Scan for the cell matching the given text and deliver its [X, Y] coordinate at center. 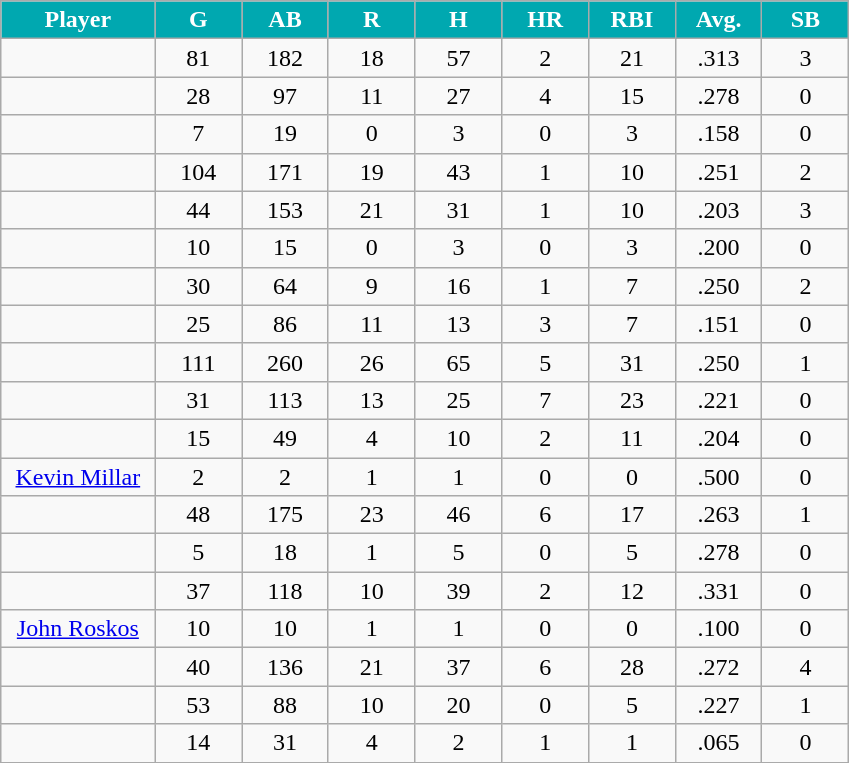
39 [458, 591]
.263 [718, 515]
17 [632, 515]
Kevin Millar [78, 477]
.331 [718, 591]
.151 [718, 324]
HR [546, 20]
53 [198, 705]
.203 [718, 210]
104 [198, 172]
136 [286, 667]
John Roskos [78, 629]
118 [286, 591]
.200 [718, 248]
86 [286, 324]
G [198, 20]
57 [458, 58]
171 [286, 172]
153 [286, 210]
R [372, 20]
26 [372, 362]
43 [458, 172]
260 [286, 362]
88 [286, 705]
20 [458, 705]
81 [198, 58]
40 [198, 667]
.272 [718, 667]
44 [198, 210]
175 [286, 515]
.204 [718, 438]
.100 [718, 629]
.251 [718, 172]
111 [198, 362]
113 [286, 400]
AB [286, 20]
12 [632, 591]
.313 [718, 58]
64 [286, 286]
SB [806, 20]
97 [286, 96]
.227 [718, 705]
H [458, 20]
182 [286, 58]
RBI [632, 20]
14 [198, 743]
9 [372, 286]
16 [458, 286]
Avg. [718, 20]
46 [458, 515]
30 [198, 286]
27 [458, 96]
48 [198, 515]
.500 [718, 477]
.158 [718, 134]
.065 [718, 743]
49 [286, 438]
.221 [718, 400]
Player [78, 20]
65 [458, 362]
